Locate the cell with the specified text and output its [x, y] center coordinate. 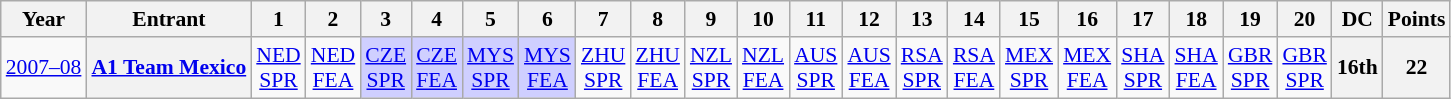
14 [974, 19]
3 [386, 19]
19 [1250, 19]
6 [548, 19]
A1 Team Mexico [168, 68]
12 [868, 19]
SHASPR [1142, 68]
2007–08 [44, 68]
Entrant [168, 19]
2 [333, 19]
SHAFEA [1196, 68]
CZEFEA [436, 68]
20 [1304, 19]
1 [278, 19]
15 [1029, 19]
NEDFEA [333, 68]
5 [490, 19]
NEDSPR [278, 68]
4 [436, 19]
10 [763, 19]
MEXSPR [1029, 68]
AUSFEA [868, 68]
NZLFEA [763, 68]
17 [1142, 19]
ZHUFEA [657, 68]
13 [922, 19]
16 [1087, 19]
MYSFEA [548, 68]
16th [1358, 68]
CZESPR [386, 68]
ZHUSPR [603, 68]
MEXFEA [1087, 68]
22 [1417, 68]
RSAFEA [974, 68]
MYSSPR [490, 68]
Year [44, 19]
Points [1417, 19]
18 [1196, 19]
NZLSPR [711, 68]
DC [1358, 19]
7 [603, 19]
AUSSPR [816, 68]
8 [657, 19]
9 [711, 19]
11 [816, 19]
RSASPR [922, 68]
